Determine the (X, Y) coordinate at the center of the cell enclosing the given text.  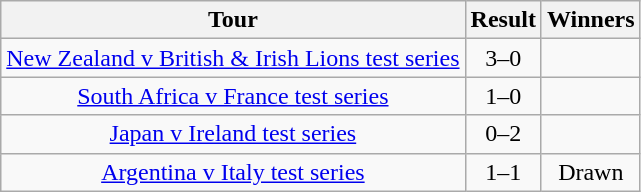
3–0 (503, 58)
Drawn (590, 172)
Winners (590, 20)
1–0 (503, 96)
Japan v Ireland test series (233, 134)
New Zealand v British & Irish Lions test series (233, 58)
0–2 (503, 134)
1–1 (503, 172)
Result (503, 20)
South Africa v France test series (233, 96)
Tour (233, 20)
Argentina v Italy test series (233, 172)
